Return [X, Y] of the center of cell containing provided text 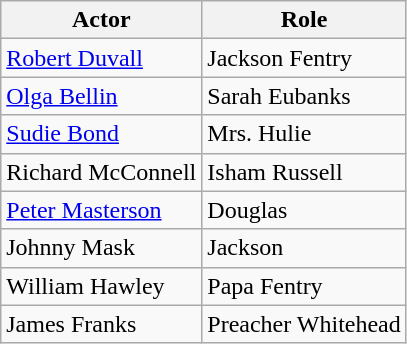
Peter Masterson [102, 210]
Sudie Bond [102, 134]
Richard McConnell [102, 172]
James Franks [102, 324]
Role [304, 20]
Preacher Whitehead [304, 324]
Isham Russell [304, 172]
Jackson [304, 248]
Sarah Eubanks [304, 96]
Jackson Fentry [304, 58]
William Hawley [102, 286]
Robert Duvall [102, 58]
Actor [102, 20]
Douglas [304, 210]
Olga Bellin [102, 96]
Mrs. Hulie [304, 134]
Papa Fentry [304, 286]
Johnny Mask [102, 248]
